Find where the given text appears and provide that cell's center as (X, Y) coordinate. 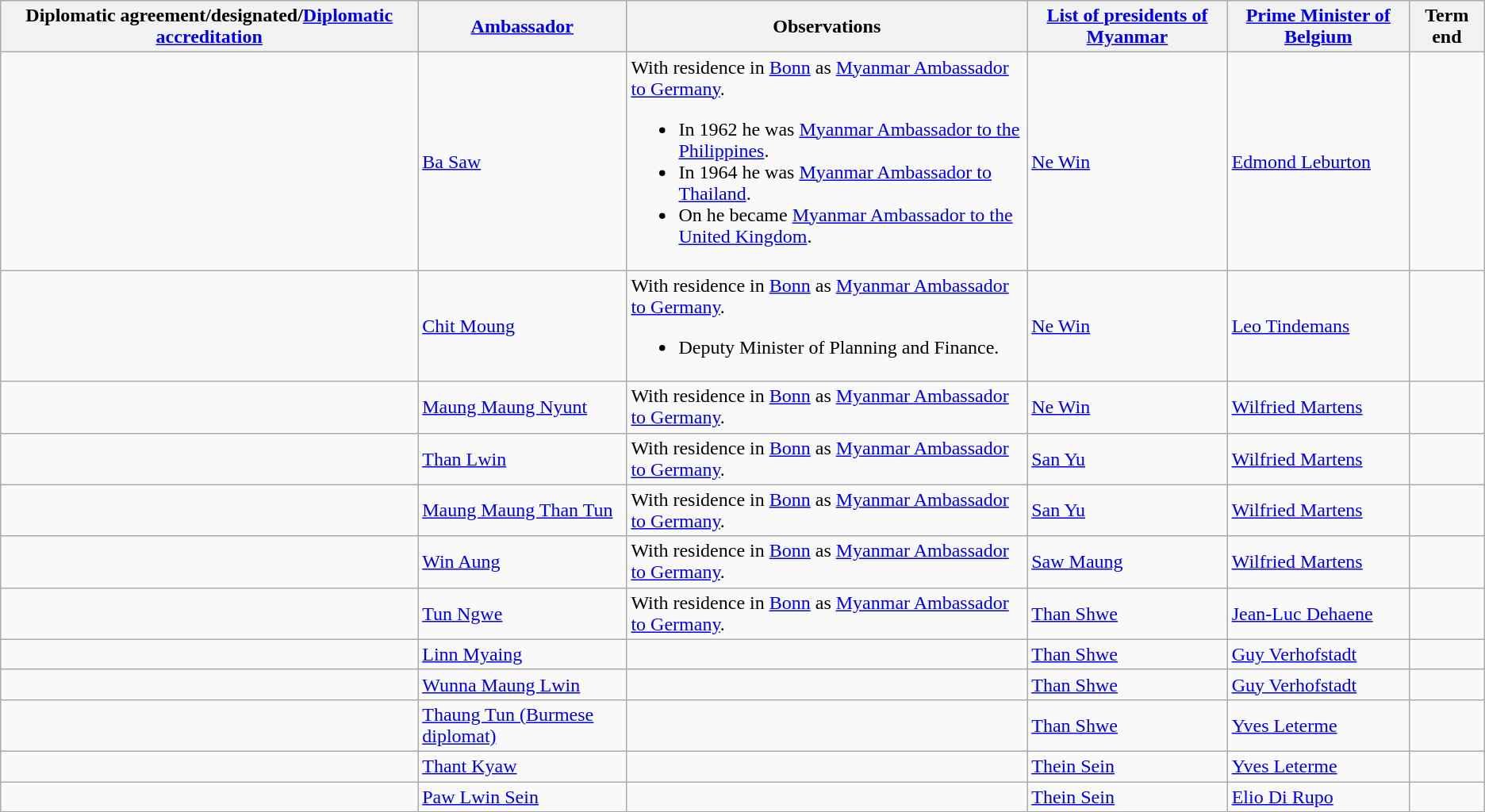
Maung Maung Nyunt (522, 408)
Wunna Maung Lwin (522, 684)
Diplomatic agreement/designated/Diplomatic accreditation (209, 27)
Leo Tindemans (1318, 326)
Elio Di Rupo (1318, 797)
Prime Minister of Belgium (1318, 27)
Tun Ngwe (522, 614)
Maung Maung Than Tun (522, 511)
With residence in Bonn as Myanmar Ambassador to Germany.Deputy Minister of Planning and Finance. (827, 326)
Chit Moung (522, 326)
Edmond Leburton (1318, 162)
Ba Saw (522, 162)
Paw Lwin Sein (522, 797)
Term end (1447, 27)
Linn Myaing (522, 654)
Thaung Tun (Burmese diplomat) (522, 725)
Saw Maung (1127, 561)
Ambassador (522, 27)
Thant Kyaw (522, 766)
Jean-Luc Dehaene (1318, 614)
Observations (827, 27)
Win Aung (522, 561)
List of presidents of Myanmar (1127, 27)
Than Lwin (522, 458)
